Extract the [x, y] coordinate from the center of the cell holding the provided text.  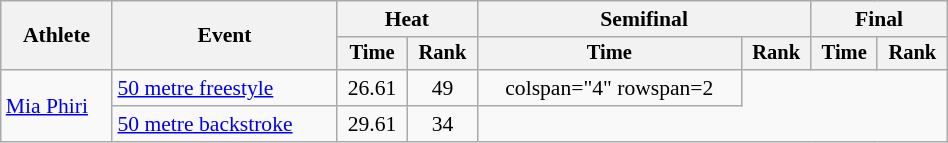
49 [443, 88]
Semifinal [644, 19]
29.61 [372, 124]
50 metre backstroke [224, 124]
Mia Phiri [57, 106]
Event [224, 36]
Athlete [57, 36]
Final [879, 19]
Heat [408, 19]
colspan="4" rowspan=2 [609, 88]
34 [443, 124]
50 metre freestyle [224, 88]
26.61 [372, 88]
